Determine the (X, Y) coordinate at the center of the cell enclosing the given text.  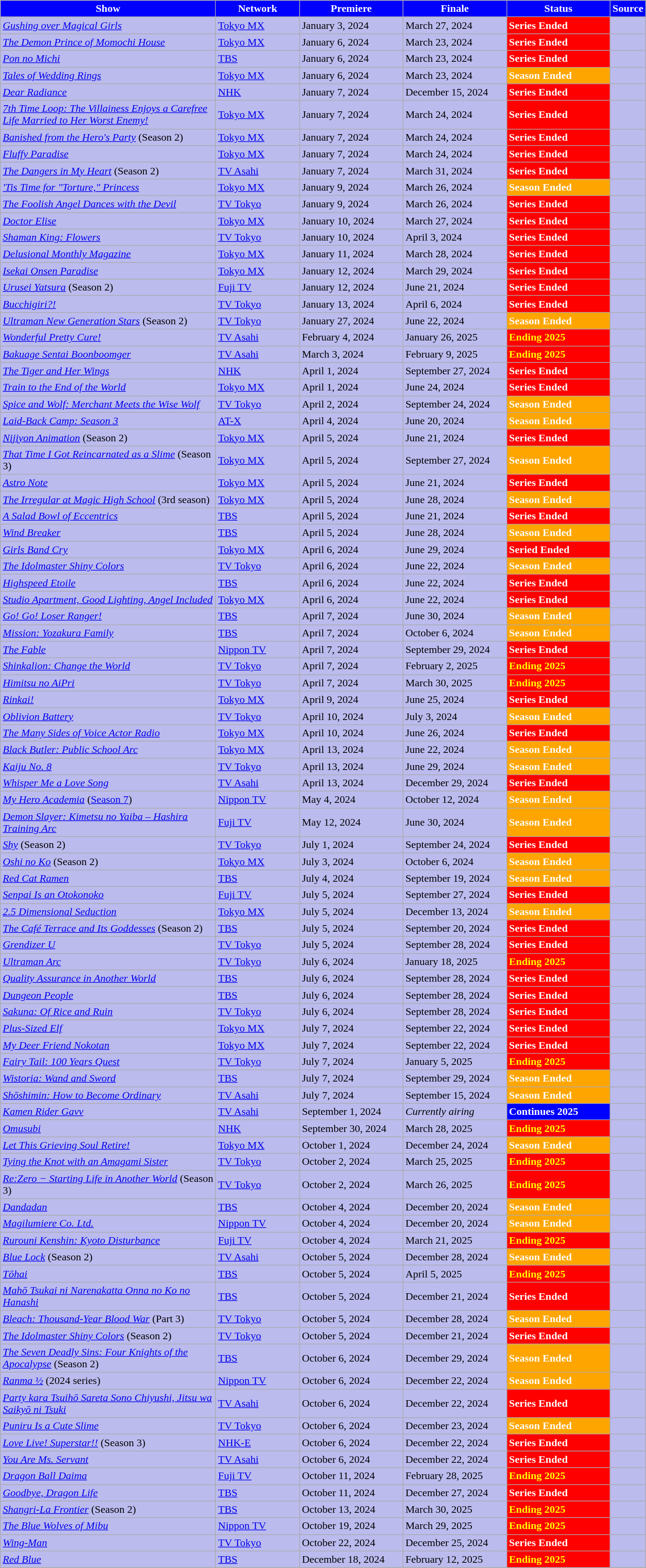
Dungeon People (108, 995)
Ultraman New Generation Stars (Season 2) (108, 321)
Finale (455, 9)
Shinkalion: Change the World (108, 666)
Senpai Is an Otokonoko (108, 895)
Train to the End of the World (108, 387)
Oshi no Ko (Season 2) (108, 862)
Laid-Back Camp: Season 3 (108, 421)
Continues 2025 (558, 1112)
7th Time Loop: The Villainess Enjoys a Carefree Life Married to Her Worst Enemy! (108, 115)
September 30, 2024 (351, 1128)
The Café Terrace and Its Goddesses (Season 2) (108, 928)
June 26, 2024 (455, 733)
March 28, 2024 (455, 254)
Dandadan (108, 1207)
January 13, 2024 (351, 304)
October 13, 2024 (351, 1509)
Goodbye, Dragon Life (108, 1493)
Tōhai (108, 1274)
December 15, 2024 (455, 92)
June 24, 2024 (455, 387)
Girls Band Cry (108, 550)
The Many Sides of Voice Actor Radio (108, 733)
You Are Ms. Servant (108, 1459)
April 9, 2024 (351, 699)
My Hero Academia (Season 7) (108, 800)
December 27, 2024 (455, 1493)
March 21, 2025 (455, 1240)
September 20, 2024 (455, 928)
Whisper Me a Love Song (108, 783)
Kaiju No. 8 (108, 766)
Sakuna: Of Rice and Ruin (108, 1011)
The Foolish Angel Dances with the Devil (108, 204)
Highspeed Etoile (108, 583)
March 28, 2025 (455, 1128)
Go! Go! Loser Ranger! (108, 616)
Spice and Wolf: Merchant Meets the Wise Wolf (108, 404)
My Deer Friend Nokotan (108, 1045)
Pon no Michi (108, 59)
January 26, 2025 (455, 337)
Kamen Rider Gavv (108, 1112)
April 3, 2024 (455, 238)
That Time I Got Reincarnated as a Slime (Season 3) (108, 460)
Gushing over Magical Girls (108, 25)
Show (108, 9)
Studio Apartment, Good Lighting, Angel Included (108, 600)
Seried Ended (558, 550)
February 28, 2025 (455, 1476)
March 26, 2025 (455, 1184)
Doctor Elise (108, 220)
Delusional Monthly Magazine (108, 254)
Bleach: Thousand-Year Blood War (Part 3) (108, 1319)
Wind Breaker (108, 533)
Mahō Tsukai ni Narenakatta Onna no Ko no Hanashi (108, 1296)
'Tis Time for "Torture," Princess (108, 187)
March 29, 2024 (455, 271)
December 24, 2024 (455, 1145)
Red Cat Ramen (108, 878)
Party kara Tsuihō Sareta Sono Chiyushi, Jitsu wa Saikyō ni Tsuki (108, 1403)
The Tiger and Her Wings (108, 371)
December 25, 2024 (455, 1543)
Quality Assurance in Another World (108, 978)
Puniru Is a Cute Slime (108, 1426)
Red Blue (108, 1559)
Shaman King: Flowers (108, 238)
Ranma ½ (2024 series) (108, 1381)
July 1, 2024 (351, 845)
Plus-Sized Elf (108, 1028)
Demon Slayer: Kimetsu no Yaiba – Hashira Training Arc (108, 822)
February 4, 2024 (351, 337)
Mission: Yozakura Family (108, 633)
January 3, 2024 (351, 25)
Dear Radiance (108, 92)
Tying the Knot with an Amagami Sister (108, 1162)
The Blue Wolves of Mibu (108, 1526)
Tales of Wedding Rings (108, 75)
May 12, 2024 (351, 822)
January 27, 2024 (351, 321)
March 3, 2024 (351, 354)
The Dangers in My Heart (Season 2) (108, 170)
October 12, 2024 (455, 800)
Grendizer U (108, 945)
June 25, 2024 (455, 699)
Love Live! Superstar!! (Season 3) (108, 1443)
March 31, 2024 (455, 170)
December 18, 2024 (351, 1559)
Omusubi (108, 1128)
January 11, 2024 (351, 254)
2.5 Dimensional Seduction (108, 912)
Wistoria: Wand and Sword (108, 1078)
April 4, 2024 (351, 421)
October 22, 2024 (351, 1543)
July 4, 2024 (351, 878)
Shy (Season 2) (108, 845)
AT-X (258, 421)
May 4, 2024 (351, 800)
Fluffy Paradise (108, 154)
The Idolmaster Shiny Colors (Season 2) (108, 1335)
Shangri-La Frontier (Season 2) (108, 1509)
Blue Lock (Season 2) (108, 1257)
The Idolmaster Shiny Colors (108, 566)
Re:Zero − Starting Life in Another World (Season 3) (108, 1184)
NHK-E (258, 1443)
February 12, 2025 (455, 1559)
Isekai Onsen Paradise (108, 271)
December 13, 2024 (455, 912)
February 9, 2025 (455, 354)
Himitsu no AiPri (108, 683)
Network (258, 9)
Bakuage Sentai Boonboomger (108, 354)
January 18, 2025 (455, 961)
February 2, 2025 (455, 666)
Bucchigiri?! (108, 304)
Premiere (351, 9)
October 19, 2024 (351, 1526)
Magilumiere Co. Ltd. (108, 1224)
The Irregular at Magic High School (3rd season) (108, 499)
Status (558, 9)
September 19, 2024 (455, 878)
Black Butler: Public School Arc (108, 749)
Wing-Man (108, 1543)
Ultraman Arc (108, 961)
Dragon Ball Daima (108, 1476)
April 5, 2025 (455, 1274)
The Demon Prince of Momochi House (108, 42)
Source (628, 9)
Banished from the Hero's Party (Season 2) (108, 137)
October 1, 2024 (351, 1145)
December 23, 2024 (455, 1426)
Astro Note (108, 482)
September 15, 2024 (455, 1095)
Rinkai! (108, 699)
September 1, 2024 (351, 1112)
Let This Grieving Soul Retire! (108, 1145)
Wonderful Pretty Cure! (108, 337)
Nijiyon Animation (Season 2) (108, 437)
A Salad Bowl of Eccentrics (108, 516)
April 2, 2024 (351, 404)
Urusei Yatsura (Season 2) (108, 287)
Shōshimin: How to Become Ordinary (108, 1095)
June 20, 2024 (455, 421)
March 25, 2025 (455, 1162)
The Seven Deadly Sins: Four Knights of the Apocalypse (Season 2) (108, 1359)
Currently airing (455, 1112)
March 29, 2025 (455, 1526)
January 5, 2025 (455, 1062)
Fairy Tail: 100 Years Quest (108, 1062)
Oblivion Battery (108, 716)
The Fable (108, 649)
Rurouni Kenshin: Kyoto Disturbance (108, 1240)
